Search for the cell housing the specified text and yield its [X, Y] center coordinate. 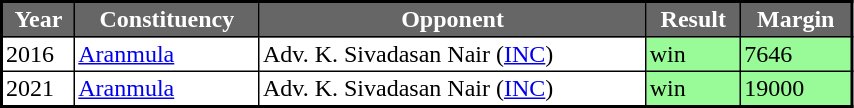
Opponent [452, 20]
19000 [796, 88]
2016 [38, 54]
7646 [796, 54]
Constituency [168, 20]
Margin [796, 20]
Year [38, 20]
Result [694, 20]
2021 [38, 88]
